From the cell containing the given text, extract its center point as [X, Y] coordinate. 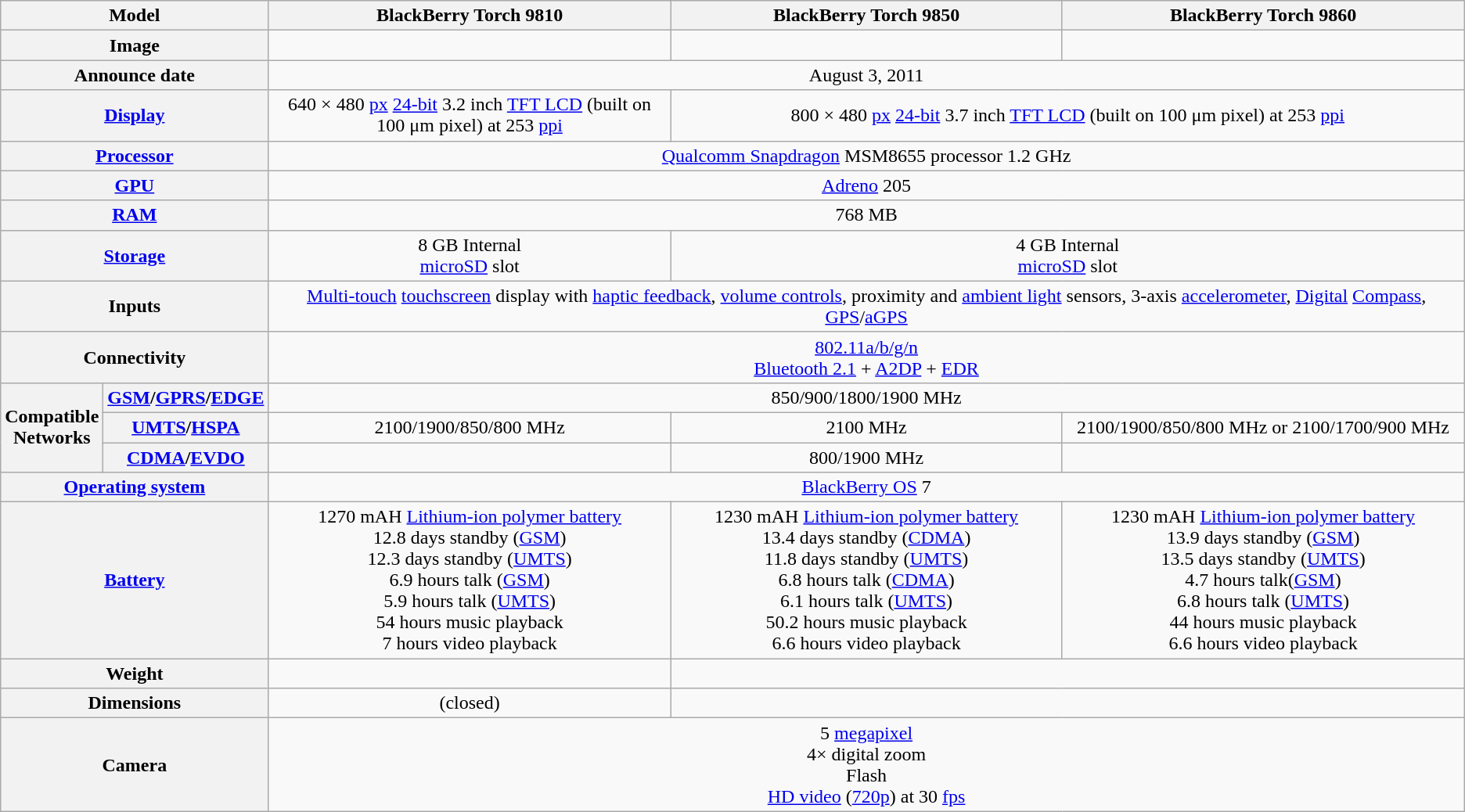
Dimensions [135, 703]
BlackBerry Torch 9810 [470, 16]
800 × 480 px 24-bit 3.7 inch TFT LCD (built on 100 μm pixel) at 253 ppi [1067, 116]
800/1900 MHz [866, 458]
BlackBerry Torch 9850 [866, 16]
Model [135, 16]
Qualcomm Snapdragon MSM8655 processor 1.2 GHz [866, 156]
2100/1900/850/800 MHz [470, 427]
Weight [135, 674]
2100/1900/850/800 MHz or 2100/1700/900 MHz [1263, 427]
Image [135, 45]
Announce date [135, 75]
Operating system [135, 487]
640 × 480 px 24-bit 3.2 inch TFT LCD (built on 100 μm pixel) at 253 ppi [470, 116]
2100 MHz [866, 427]
GSM/GPRS/EDGE [186, 397]
Adreno 205 [866, 185]
Display [135, 116]
(closed) [470, 703]
Compatible Networks [52, 427]
768 MB [866, 215]
Storage [135, 255]
4 GB InternalmicroSD slot [1067, 255]
Battery [135, 580]
BlackBerry OS 7 [866, 487]
Camera [135, 765]
802.11a/b/g/nBluetooth 2.1 + A2DP + EDR [866, 357]
UMTS/HSPA [186, 427]
Inputs [135, 307]
5 megapixel4× digital zoomFlashHD video (720p) at 30 fps [866, 765]
850/900/1800/1900 MHz [866, 397]
8 GB InternalmicroSD slot [470, 255]
BlackBerry Torch 9860 [1263, 16]
August 3, 2011 [866, 75]
Connectivity [135, 357]
GPU [135, 185]
CDMA/EVDO [186, 458]
RAM [135, 215]
Processor [135, 156]
